Return (x, y) of the center of cell containing provided text 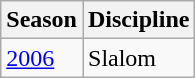
Discipline (138, 20)
Season (42, 20)
2006 (42, 58)
Slalom (138, 58)
